Extract the (x, y) coordinate from the center of the cell holding the provided text.  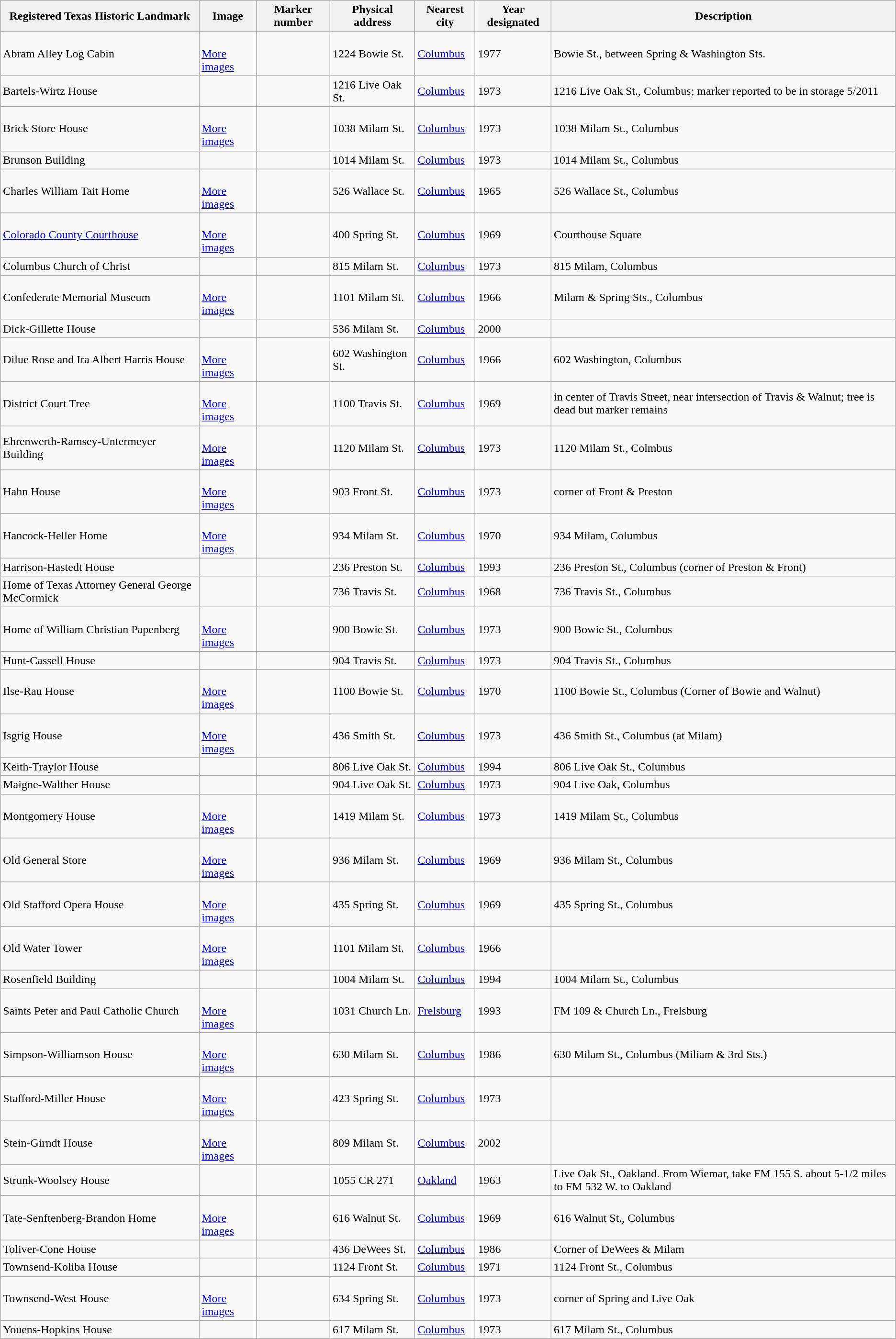
1224 Bowie St. (372, 54)
Nearest city (445, 16)
Abram Alley Log Cabin (100, 54)
Rosenfield Building (100, 979)
904 Live Oak St. (372, 785)
736 Travis St., Columbus (724, 591)
815 Milam St. (372, 266)
1971 (513, 1267)
Home of William Christian Papenberg (100, 629)
Keith-Traylor House (100, 767)
1120 Milam St., Colmbus (724, 448)
Corner of DeWees & Milam (724, 1249)
616 Walnut St. (372, 1218)
1124 Front St., Columbus (724, 1267)
1014 Milam St. (372, 160)
Brick Store House (100, 129)
Isgrig House (100, 736)
Ilse-Rau House (100, 692)
Old General Store (100, 860)
FM 109 & Church Ln., Frelsburg (724, 1011)
1031 Church Ln. (372, 1011)
Ehrenwerth-Ramsey-Untermeyer Building (100, 448)
815 Milam, Columbus (724, 266)
Image (228, 16)
Hancock-Heller Home (100, 536)
Registered Texas Historic Landmark (100, 16)
806 Live Oak St., Columbus (724, 767)
900 Bowie St., Columbus (724, 629)
934 Milam St. (372, 536)
236 Preston St., Columbus (corner of Preston & Front) (724, 567)
Confederate Memorial Museum (100, 297)
634 Spring St. (372, 1298)
1004 Milam St., Columbus (724, 979)
526 Wallace St., Columbus (724, 191)
Maigne-Walther House (100, 785)
1004 Milam St. (372, 979)
Milam & Spring Sts., Columbus (724, 297)
423 Spring St. (372, 1099)
2002 (513, 1143)
934 Milam, Columbus (724, 536)
in center of Travis Street, near intersection of Travis & Walnut; tree is dead but marker remains (724, 403)
Physical address (372, 16)
District Court Tree (100, 403)
236 Preston St. (372, 567)
Stein-Girndt House (100, 1143)
1965 (513, 191)
616 Walnut St., Columbus (724, 1218)
Charles William Tait Home (100, 191)
904 Travis St., Columbus (724, 660)
Colorado County Courthouse (100, 235)
Hahn House (100, 492)
1968 (513, 591)
602 Washington St. (372, 359)
602 Washington, Columbus (724, 359)
936 Milam St. (372, 860)
630 Milam St. (372, 1055)
Bowie St., between Spring & Washington Sts. (724, 54)
1120 Milam St. (372, 448)
904 Live Oak, Columbus (724, 785)
Courthouse Square (724, 235)
1216 Live Oak St., Columbus; marker reported to be in storage 5/2011 (724, 91)
Townsend-West House (100, 1298)
1038 Milam St. (372, 129)
630 Milam St., Columbus (Miliam & 3rd Sts.) (724, 1055)
Home of Texas Attorney General George McCormick (100, 591)
1100 Bowie St., Columbus (Corner of Bowie and Walnut) (724, 692)
936 Milam St., Columbus (724, 860)
1419 Milam St. (372, 816)
1100 Bowie St. (372, 692)
Townsend-Koliba House (100, 1267)
526 Wallace St. (372, 191)
Frelsburg (445, 1011)
2000 (513, 328)
1038 Milam St., Columbus (724, 129)
Strunk-Woolsey House (100, 1180)
736 Travis St. (372, 591)
1216 Live Oak St. (372, 91)
corner of Front & Preston (724, 492)
Brunson Building (100, 160)
617 Milam St., Columbus (724, 1329)
Old Water Tower (100, 948)
Toliver-Cone House (100, 1249)
Dilue Rose and Ira Albert Harris House (100, 359)
Saints Peter and Paul Catholic Church (100, 1011)
Simpson-Williamson House (100, 1055)
Live Oak St., Oakland. From Wiemar, take FM 155 S. about 5-1/2 miles to FM 532 W. to Oakland (724, 1180)
900 Bowie St. (372, 629)
1014 Milam St., Columbus (724, 160)
Tate-Senftenberg-Brandon Home (100, 1218)
Dick-Gillette House (100, 328)
Harrison-Hastedt House (100, 567)
903 Front St. (372, 492)
809 Milam St. (372, 1143)
400 Spring St. (372, 235)
806 Live Oak St. (372, 767)
1100 Travis St. (372, 403)
Marker number (293, 16)
904 Travis St. (372, 660)
Year designated (513, 16)
1977 (513, 54)
Youens-Hopkins House (100, 1329)
Hunt-Cassell House (100, 660)
1124 Front St. (372, 1267)
Stafford-Miller House (100, 1099)
436 Smith St., Columbus (at Milam) (724, 736)
617 Milam St. (372, 1329)
Description (724, 16)
435 Spring St., Columbus (724, 904)
1963 (513, 1180)
536 Milam St. (372, 328)
Old Stafford Opera House (100, 904)
436 Smith St. (372, 736)
436 DeWees St. (372, 1249)
435 Spring St. (372, 904)
1055 CR 271 (372, 1180)
Bartels-Wirtz House (100, 91)
Oakland (445, 1180)
1419 Milam St., Columbus (724, 816)
Montgomery House (100, 816)
corner of Spring and Live Oak (724, 1298)
Columbus Church of Christ (100, 266)
